Pinpoint the cell where the given text exists, returning its [X, Y] midpoint coordinate. 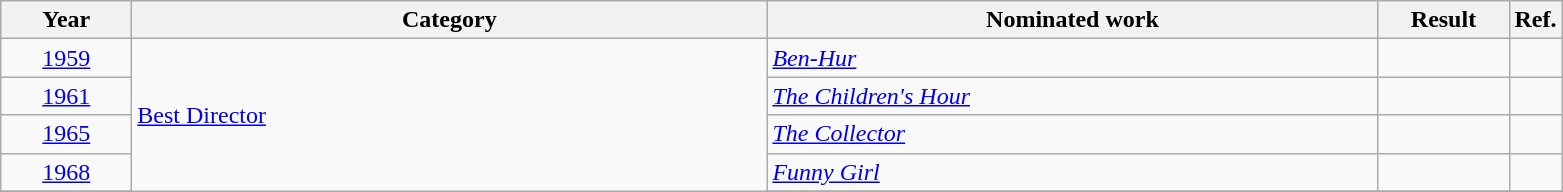
Best Director [450, 115]
Ref. [1536, 20]
Ben-Hur [1072, 58]
The Children's Hour [1072, 96]
Category [450, 20]
1959 [66, 58]
Funny Girl [1072, 172]
Nominated work [1072, 20]
Result [1444, 20]
1968 [66, 172]
Year [66, 20]
1965 [66, 134]
1961 [66, 96]
The Collector [1072, 134]
